From the cell containing the given text, extract its center point as (x, y) coordinate. 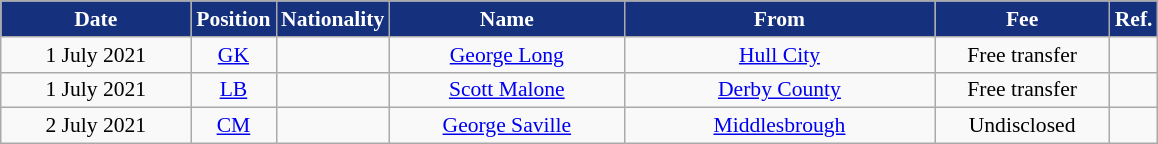
Date (96, 19)
Fee (1022, 19)
Ref. (1134, 19)
Derby County (779, 90)
Nationality (332, 19)
Scott Malone (506, 90)
CM (234, 126)
George Long (506, 55)
From (779, 19)
Position (234, 19)
Hull City (779, 55)
Undisclosed (1022, 126)
GK (234, 55)
2 July 2021 (96, 126)
Middlesbrough (779, 126)
George Saville (506, 126)
Name (506, 19)
LB (234, 90)
